Determine the [x, y] coordinate at the center of the cell enclosing the given text.  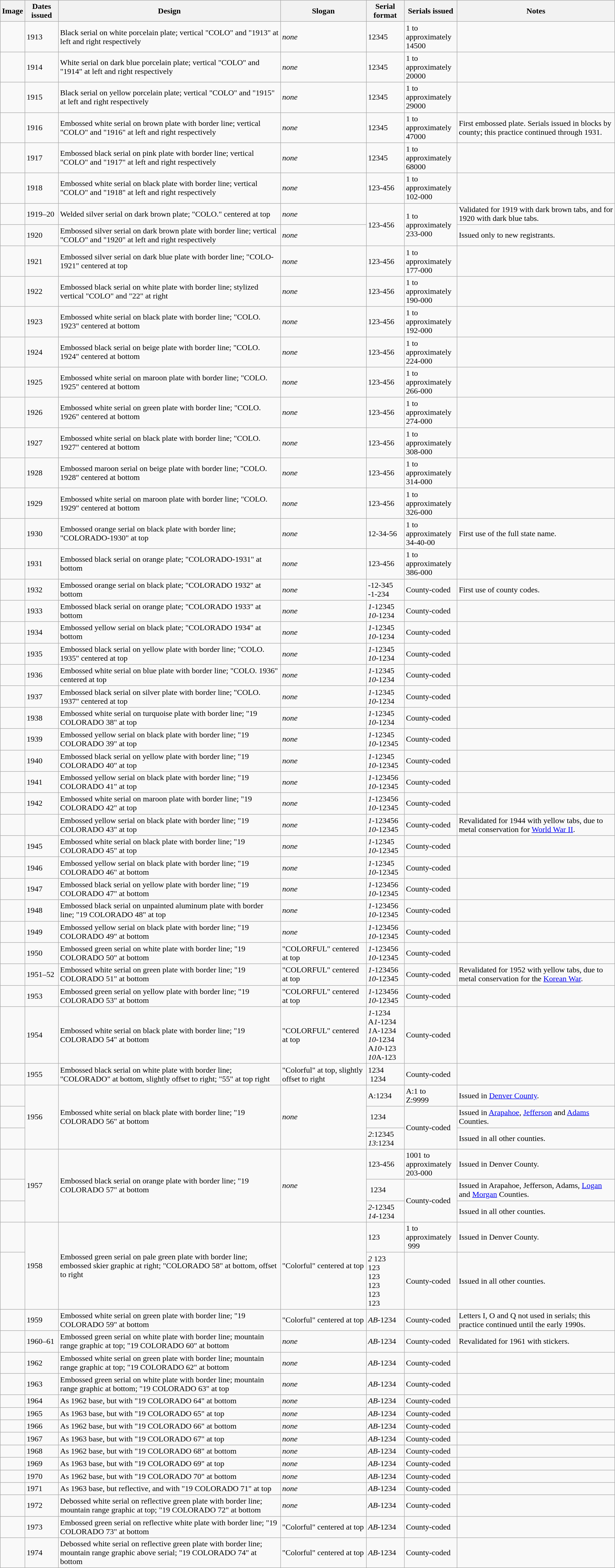
Embossed black serial on yellow plate with border line; "19 COLORADO 47" at bottom [170, 889]
1 to approximately 102-000 [430, 188]
1921 [42, 261]
"Colorful" at top, slightly offset to right [323, 1074]
1 to approximately 999 [430, 1237]
1917 [42, 158]
1962 [42, 1363]
Embossed white serial on black plate with border line; "19 COLORADO 56" at bottom [170, 1117]
Embossed white serial on turquoise plate with border line; "19 COLORADO 38" at top [170, 718]
First use of the full state name. [536, 534]
As 1962 base, but with "19 COLORADO 64" at bottom [170, 1401]
1929 [42, 503]
1953 [42, 996]
Embossed white serial on black plate with border line; "19 COLORADO 54" at bottom [170, 1035]
1946 [42, 868]
1937 [42, 696]
1958 [42, 1266]
As 1963 base, but reflective, and with "19 COLORADO 71" at top [170, 1489]
Black serial on white porcelain plate; vertical "COLO" and "1913" at left and right respectively [170, 37]
First embossed plate. Serials issued in blocks by county; this practice continued through 1931. [536, 128]
1922 [42, 291]
1974 [42, 1553]
1919–20 [42, 214]
Revalidated for 1952 with yellow tabs, due to metal conservation for the Korean War. [536, 974]
1928 [42, 473]
Embossed white serial on green plate with border line; "19 COLORADO 51" at bottom [170, 974]
Embossed orange serial on black plate with border line; "COLORADO-1930" at top [170, 534]
Embossed green serial on pale green plate with border line; embossed skier graphic at right; "COLORADO 58" at bottom, offset to right [170, 1266]
1 to approximately 192-000 [430, 321]
1935 [42, 653]
1923 [42, 321]
1971 [42, 1489]
1 to approximately 386-000 [430, 564]
Validated for 1919 with dark brown tabs, and for 1920 with dark blue tabs. [536, 214]
1973 [42, 1527]
1925 [42, 382]
Embossed green serial on white plate with border line; "19 COLORADO 50" at bottom [170, 953]
Welded silver serial on dark brown plate; "COLO." centered at top [170, 214]
Embossed yellow serial on black plate; "COLORADO 1934" at bottom [170, 632]
Embossed white serial on maroon plate with border line; "19 COLORADO 42" at top [170, 803]
Embossed yellow serial on black plate with border line; "19 COLORADO 49" at bottom [170, 932]
Issued only to new registrants. [536, 235]
1959 [42, 1320]
1950 [42, 953]
-12-345-1-234 [385, 590]
1945 [42, 846]
1956 [42, 1117]
1936 [42, 675]
1957 [42, 1186]
Embossed white serial on green plate with border line; mountain range graphic at top; "19 COLORADO 62" at bottom [170, 1363]
2 123 123 123 123 123 123 [385, 1281]
Embossed black serial on beige plate with border line; "COLO. 1924" centered at bottom [170, 352]
1966 [42, 1426]
Embossed white serial on green plate with border line; "19 COLORADO 59" at bottom [170, 1320]
1 to approximately 47000 [430, 128]
Debossed white serial on reflective green plate with border line; mountain range graphic at top; "19 COLORADO 72" at bottom [170, 1506]
1916 [42, 128]
1 to approximately 233-000 [430, 225]
Embossed yellow serial on black plate with border line; "19 COLORADO 41" at top [170, 782]
1918 [42, 188]
Embossed orange serial on black plate; "COLORADO 1932" at bottom [170, 590]
1-1234A1-12341A-123410-1234A10-12310A-123 [385, 1035]
1955 [42, 1074]
1940 [42, 761]
Embossed black serial on white plate with border line; "COLORADO" at bottom, slightly offset to right; "55" at top right [170, 1074]
Embossed black serial on yellow plate with border line; "COLO. 1935" centered at top [170, 653]
Embossed black serial on unpainted aluminum plate with border line; "19 COLORADO 48" at top [170, 911]
1947 [42, 889]
1234 1234 [385, 1074]
As 1962 base, but with "19 COLORADO 68" at bottom [170, 1451]
1924 [42, 352]
1914 [42, 67]
Notes [536, 11]
1948 [42, 911]
2:1234513:1234 [385, 1138]
1942 [42, 803]
Embossed yellow serial on black plate with border line; "19 COLORADO 46" at bottom [170, 868]
Embossed yellow serial on black plate with border line; "19 COLORADO 39" at top [170, 739]
1 to approximately 314-000 [430, 473]
1967 [42, 1438]
Embossed black serial on silver plate with border line; "COLO. 1937" centered at top [170, 696]
Embossed white serial on brown plate with border line; vertical "COLO" and "1916" at left and right respectively [170, 128]
Embossed black serial on orange plate with border line; "19 COLORADO 57" at bottom [170, 1186]
Embossed white serial on black plate with border line; "COLO. 1923" centered at bottom [170, 321]
Embossed black serial on white plate with border line; stylized vertical "COLO" and "22" at right [170, 291]
1960–61 [42, 1341]
1970 [42, 1476]
1915 [42, 97]
1926 [42, 413]
As 1962 base, but with "19 COLORADO 70" at bottom [170, 1476]
Debossed white serial on reflective green plate with border line; mountain range graphic above serial; "19 COLORADO 74" at bottom [170, 1553]
1 to approximately 266-000 [430, 382]
1949 [42, 932]
1 to approximately 326-000 [430, 503]
1 to approximately 308-000 [430, 443]
White serial on dark blue porcelain plate; vertical "COLO" and "1914" at left and right respectively [170, 67]
1927 [42, 443]
As 1962 base, but with "19 COLORADO 66" at bottom [170, 1426]
1941 [42, 782]
A:1234 [385, 1095]
Embossed black serial on orange plate; "COLORADO 1933" at bottom [170, 611]
Issued in Arapahoe, Jefferson and Adams Counties. [536, 1117]
1 to approximately 274-000 [430, 413]
1 to approximately 34-40-00 [430, 534]
Embossed yellow serial on black plate with border line; "19 COLORADO 43" at top [170, 825]
1972 [42, 1506]
Embossed white serial on black plate with border line; vertical "COLO" and "1918" at left and right respectively [170, 188]
Embossed white serial on green plate with border line; "COLO. 1926" centered at bottom [170, 413]
Serial format [385, 11]
Embossed black serial on orange plate; "COLORADO-1931" at bottom [170, 564]
Slogan [323, 11]
1954 [42, 1035]
1 to approximately 190-000 [430, 291]
Embossed white serial on blue plate with border line; "COLO. 1936" centered at top [170, 675]
1931 [42, 564]
First use of county codes. [536, 590]
1930 [42, 534]
Design [170, 11]
Embossed green serial on white plate with border line; mountain range graphic at bottom; "19 COLORADO 63" at top [170, 1384]
1 to approximately 29000 [430, 97]
Embossed silver serial on dark blue plate with border line; "COLO-1921" centered at top [170, 261]
Embossed white serial on black plate with border line; "19 COLORADO 45" at top [170, 846]
As 1963 base, but with "19 COLORADO 65" at top [170, 1414]
Revalidated for 1961 with stickers. [536, 1341]
1920 [42, 235]
1938 [42, 718]
Embossed white serial on maroon plate with border line; "COLO. 1929" centered at bottom [170, 503]
1 to approximately 177-000 [430, 261]
123 [385, 1237]
Embossed green serial on white plate with border line; mountain range graphic at top; "19 COLORADO 60" at bottom [170, 1341]
2-1234514-1234 [385, 1212]
As 1963 base, but with "19 COLORADO 67" at top [170, 1438]
1969 [42, 1463]
Embossed green serial on yellow plate with border line; "19 COLORADO 53" at bottom [170, 996]
Embossed black serial on yellow plate with border line; "19 COLORADO 40" at top [170, 761]
Embossed white serial on black plate with border line; "COLO. 1927" centered at bottom [170, 443]
1963 [42, 1384]
Serials issued [430, 11]
Letters I, O and Q not used in serials; this practice continued until the early 1990s. [536, 1320]
A:1 toZ:9999 [430, 1095]
Embossed white serial on maroon plate with border line; "COLO. 1925" centered at bottom [170, 382]
As 1963 base, but with "19 COLORADO 69" at top [170, 1463]
Embossed silver serial on dark brown plate with border line; vertical "COLO" and "1920" at left and right respectively [170, 235]
Embossed black serial on pink plate with border line; vertical "COLO" and "1917" at left and right respectively [170, 158]
1 to approximately 20000 [430, 67]
1933 [42, 611]
Embossed maroon serial on beige plate with border line; "COLO. 1928" centered at bottom [170, 473]
1001 to approximately 203-000 [430, 1164]
1939 [42, 739]
1932 [42, 590]
1965 [42, 1414]
1951–52 [42, 974]
Dates issued [42, 11]
1 to approximately 14500 [430, 37]
Embossed green serial on reflective white plate with border line; "19 COLORADO 73" at bottom [170, 1527]
Issued in Arapahoe, Jefferson, Adams, Logan and Morgan Counties. [536, 1190]
1913 [42, 37]
1 to approximately 68000 [430, 158]
1964 [42, 1401]
Black serial on yellow porcelain plate; vertical "COLO" and "1915" at left and right respectively [170, 97]
Image [12, 11]
1934 [42, 632]
1 to approximately 224-000 [430, 352]
12-34-56 [385, 534]
1968 [42, 1451]
Revalidated for 1944 with yellow tabs, due to metal conservation for World War II. [536, 825]
